Detect which cell encompasses the target text, then output its [X, Y] center coordinate. 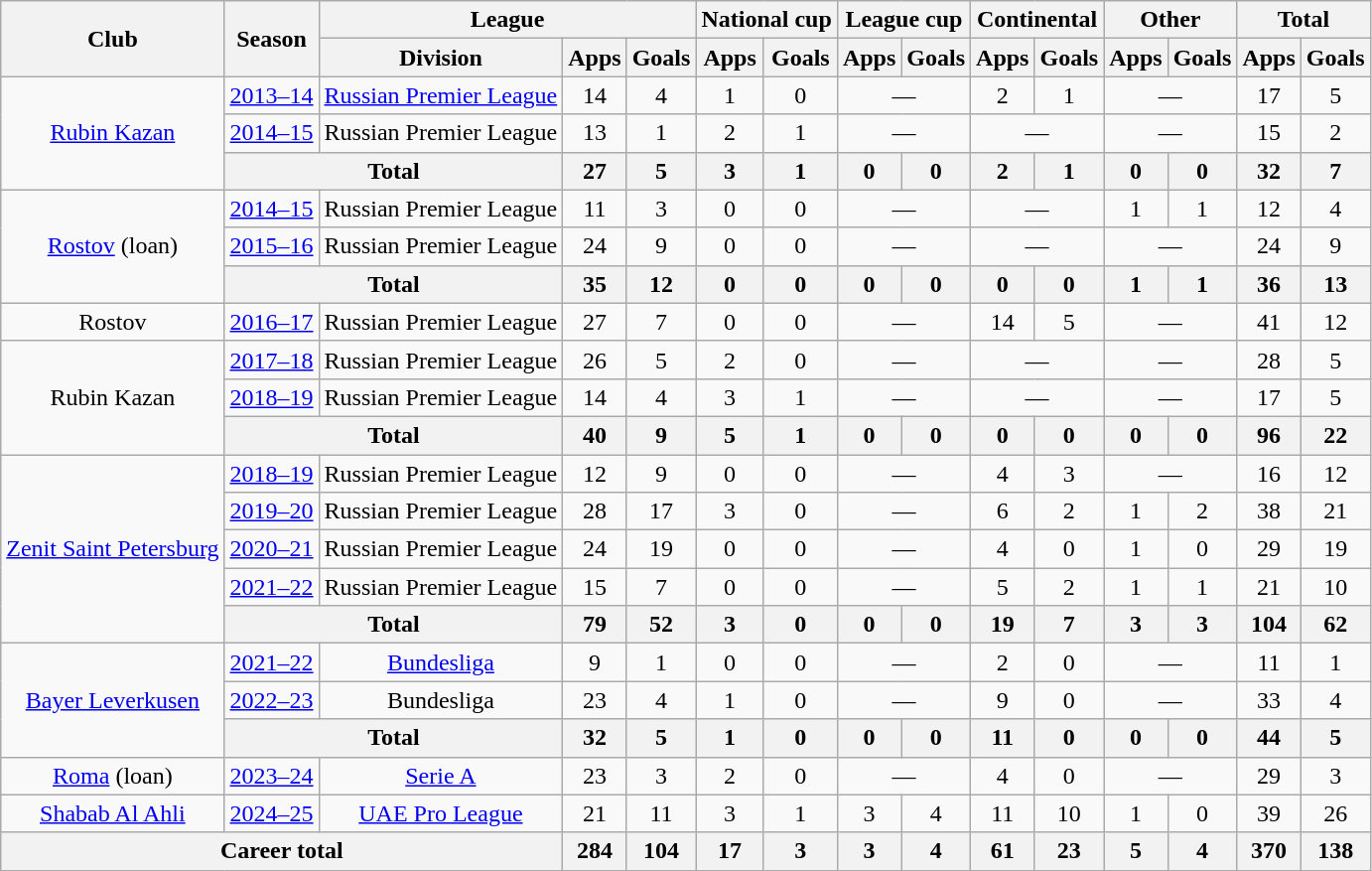
2016–17 [272, 322]
61 [1003, 851]
2017–18 [272, 360]
41 [1269, 322]
UAE Pro League [441, 813]
138 [1335, 851]
44 [1269, 738]
Club [113, 39]
Career total [282, 851]
6 [1003, 511]
2019–20 [272, 511]
2013–14 [272, 95]
2024–25 [272, 813]
National cup [766, 20]
35 [595, 284]
Division [441, 58]
2022–23 [272, 700]
2020–21 [272, 549]
52 [661, 625]
284 [595, 851]
League [507, 20]
16 [1269, 474]
Other [1170, 20]
Rostov (loan) [113, 246]
Continental [1037, 20]
League cup [903, 20]
62 [1335, 625]
370 [1269, 851]
39 [1269, 813]
96 [1269, 435]
Zenit Saint Petersburg [113, 549]
Bayer Leverkusen [113, 700]
2015–16 [272, 246]
2023–24 [272, 776]
79 [595, 625]
22 [1335, 435]
Serie A [441, 776]
Rostov [113, 322]
40 [595, 435]
36 [1269, 284]
Shabab Al Ahli [113, 813]
38 [1269, 511]
Season [272, 39]
33 [1269, 700]
Roma (loan) [113, 776]
